Pinpoint the cell where the given text exists, returning its [X, Y] midpoint coordinate. 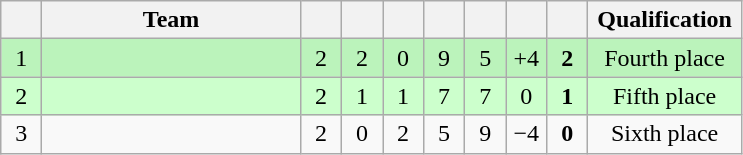
+4 [526, 58]
−4 [526, 134]
Qualification [665, 20]
Team [172, 20]
Fourth place [665, 58]
Sixth place [665, 134]
3 [22, 134]
Fifth place [665, 96]
